Locate the cell with the specified text and output its (x, y) center coordinate. 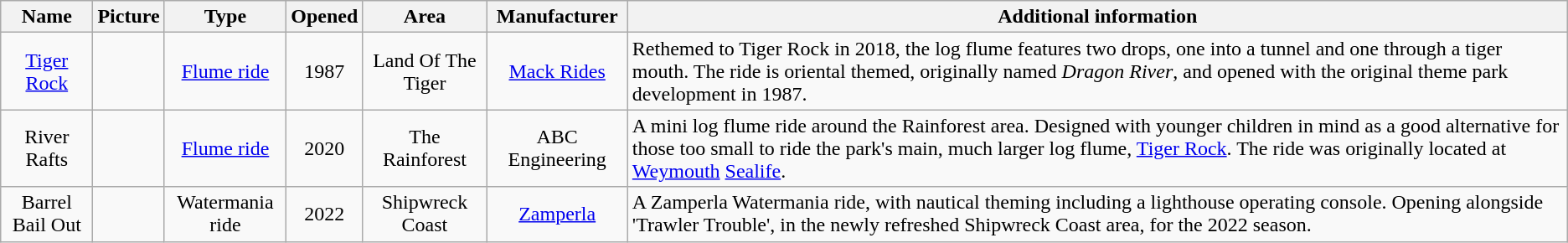
Type (225, 17)
Tiger Rock (47, 71)
Manufacturer (557, 17)
Watermania ride (225, 215)
Shipwreck Coast (425, 215)
Mack Rides (557, 71)
ABC Engineering (557, 148)
1987 (325, 71)
Area (425, 17)
Name (47, 17)
The Rainforest (425, 148)
Additional information (1097, 17)
River Rafts (47, 148)
Opened (325, 17)
Land Of The Tiger (425, 71)
2020 (325, 148)
Zamperla (557, 215)
2022 (325, 215)
Barrel Bail Out (47, 215)
Picture (129, 17)
